Determine the [x, y] coordinate at the center of the cell enclosing the given text.  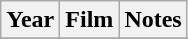
Notes [153, 20]
Film [90, 20]
Year [30, 20]
